For the text-containing cell, return its midpoint in (x, y) coordinate format. 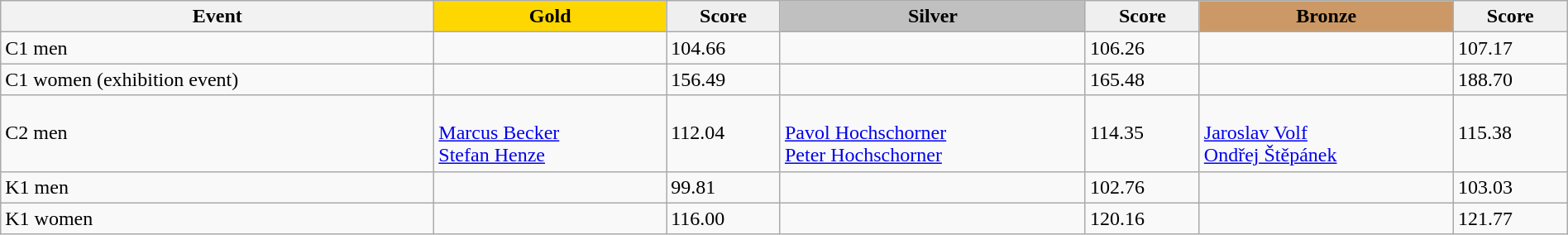
Bronze (1327, 17)
121.77 (1510, 218)
120.16 (1142, 218)
116.00 (724, 218)
112.04 (724, 133)
Jaroslav VolfOndřej Štěpánek (1327, 133)
114.35 (1142, 133)
99.81 (724, 187)
104.66 (724, 48)
C1 women (exhibition event) (218, 79)
Silver (933, 17)
103.03 (1510, 187)
156.49 (724, 79)
Gold (551, 17)
K1 men (218, 187)
Pavol HochschornerPeter Hochschorner (933, 133)
C2 men (218, 133)
102.76 (1142, 187)
106.26 (1142, 48)
Marcus BeckerStefan Henze (551, 133)
107.17 (1510, 48)
165.48 (1142, 79)
C1 men (218, 48)
K1 women (218, 218)
Event (218, 17)
188.70 (1510, 79)
115.38 (1510, 133)
